Output the (x, y) coordinate of the center of the cell containing the given text.  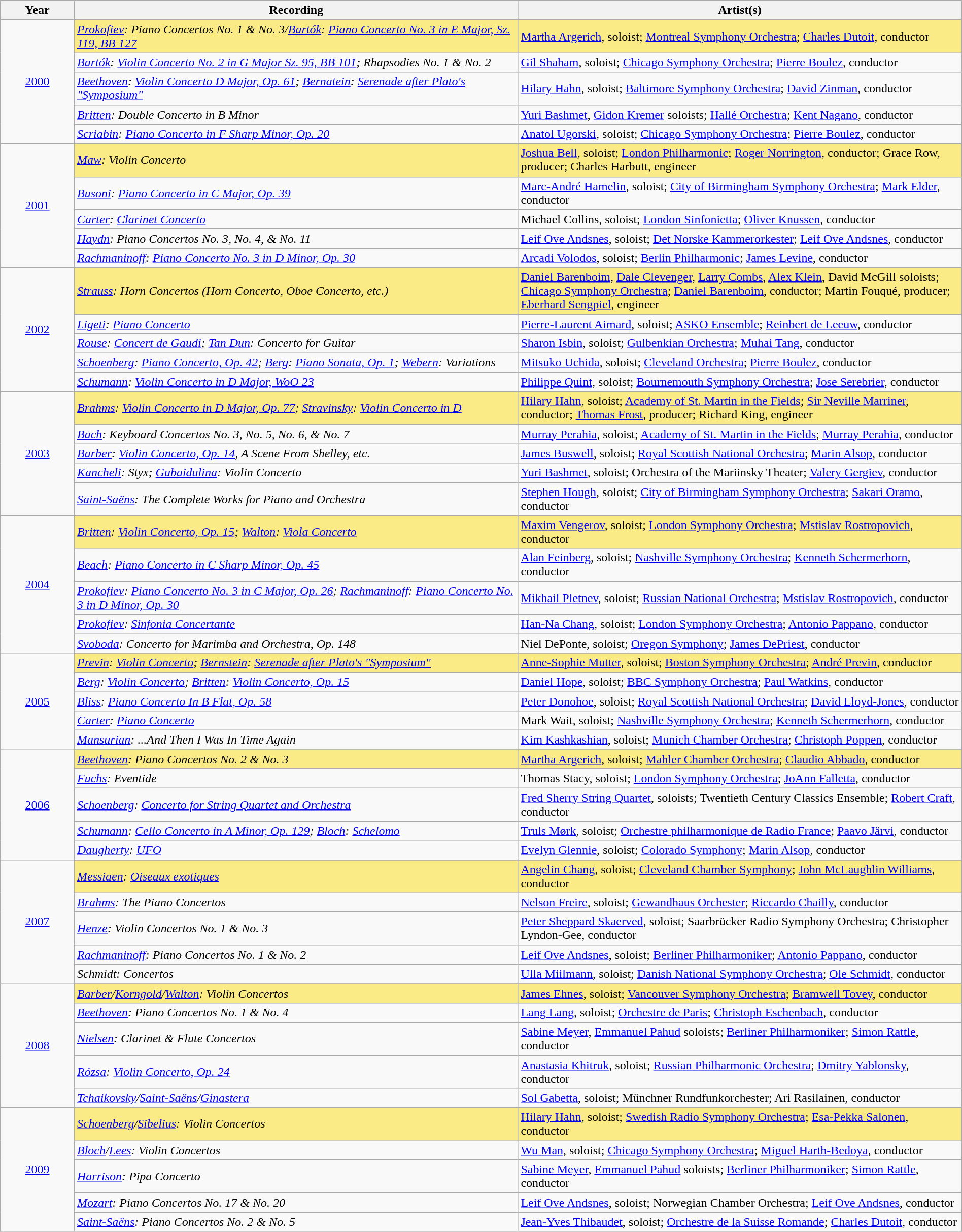
2001 (38, 205)
Peter Sheppard Skaerved, soloist; Saarbrücker Radio Symphony Orchestra; Christopher Lyndon-Gee, conductor (740, 928)
2005 (38, 701)
Brahms: The Piano Concertos (296, 902)
Hilary Hahn, soloist; Academy of St. Martin in the Fields; Sir Neville Marriner, conductor; Thomas Frost, producer; Richard King, engineer (740, 408)
Stephen Hough, soloist; City of Birmingham Symphony Orchestra; Sakari Oramo, conductor (740, 499)
Carter: Clarinet Concerto (296, 219)
Yuri Bashmet, Gidon Kremer soloists; Hallé Orchestra; Kent Nagano, conductor (740, 115)
Gil Shaham, soloist; Chicago Symphony Orchestra; Pierre Boulez, conductor (740, 62)
Recording (296, 10)
Brahms: Violin Concerto in D Major, Op. 77; Stravinsky: Violin Concerto in D (296, 408)
Kancheli: Styx; Gubaidulina: Violin Concerto (296, 473)
Barber/Korngold/Walton: Violin Concertos (296, 993)
Beethoven: Piano Concertos No. 1 & No. 4 (296, 1012)
Leif Ove Andsnes, soloist; Det Norske Kammerorkester; Leif Ove Andsnes, conductor (740, 238)
Kim Kashkashian, soloist; Munich Chamber Orchestra; Christoph Poppen, conductor (740, 740)
Beethoven: Piano Concertos No. 2 & No. 3 (296, 759)
Marc-André Hamelin, soloist; City of Birmingham Symphony Orchestra; Mark Elder, conductor (740, 193)
Philippe Quint, soloist; Bournemouth Symphony Orchestra; Jose Serebrier, conductor (740, 382)
Nelson Freire, soloist; Gewandhaus Orchester; Riccardo Chailly, conductor (740, 902)
2003 (38, 453)
Beach: Piano Concerto in C Sharp Minor, Op. 45 (296, 565)
Evelyn Glennie, soloist; Colorado Symphony; Marin Alsop, conductor (740, 850)
Thomas Stacy, soloist; London Symphony Orchestra; JoAnn Falletta, conductor (740, 779)
Rachmaninoff: Piano Concertos No. 1 & No. 2 (296, 955)
Previn: Violin Concerto; Bernstein: Serenade after Plato's "Symposium" (296, 662)
Schumann: Cello Concerto in A Minor, Op. 129; Bloch: Schelomo (296, 831)
Fred Sherry String Quartet, soloists; Twentieth Century Classics Ensemble; Robert Craft, conductor (740, 804)
Sharon Isbin, soloist; Gulbenkian Orchestra; Muhai Tang, conductor (740, 343)
Berg: Violin Concerto; Britten: Violin Concerto, Op. 15 (296, 682)
Hilary Hahn, soloist; Baltimore Symphony Orchestra; David Zinman, conductor (740, 88)
Arcadi Volodos, soloist; Berlin Philharmonic; James Levine, conductor (740, 258)
Sol Gabetta, soloist; Münchner Rundfunkorchester; Ari Rasilainen, conductor (740, 1098)
Saint-Saëns: The Complete Works for Piano and Orchestra (296, 499)
Messiaen: Oiseaux exotiques (296, 876)
Leif Ove Andsnes, soloist; Norwegian Chamber Orchestra; Leif Ove Andsnes, conductor (740, 1203)
Hilary Hahn, soloist; Swedish Radio Symphony Orchestra; Esa-Pekka Salonen, conductor (740, 1124)
Schmidt: Concertos (296, 974)
Angelin Chang, soloist; Cleveland Chamber Symphony; John McLaughlin Williams, conductor (740, 876)
Mikhail Pletnev, soloist; Russian National Orchestra; Mstislav Rostropovich, conductor (740, 597)
Joshua Bell, soloist; London Philharmonic; Roger Norrington, conductor; Grace Row, producer; Charles Harbutt, engineer (740, 160)
Schumann: Violin Concerto in D Major, WoO 23 (296, 382)
Daugherty: UFO (296, 850)
Nielsen: Clarinet & Flute Concertos (296, 1039)
Ligeti: Piano Concerto (296, 324)
Mozart: Piano Concertos No. 17 & No. 20 (296, 1203)
Prokofiev: Piano Concertos No. 1 & No. 3/Bartók: Piano Concerto No. 3 in E Major, Sz. 119, BB 127 (296, 37)
Schoenberg: Piano Concerto, Op. 42; Berg: Piano Sonata, Op. 1; Webern: Variations (296, 363)
Busoni: Piano Concerto in C Major, Op. 39 (296, 193)
Bach: Keyboard Concertos No. 3, No. 5, No. 6, & No. 7 (296, 434)
2006 (38, 804)
Murray Perahia, soloist; Academy of St. Martin in the Fields; Murray Perahia, conductor (740, 434)
2009 (38, 1170)
2002 (38, 329)
James Ehnes, soloist; Vancouver Symphony Orchestra; Bramwell Tovey, conductor (740, 993)
Barber: Violin Concerto, Op. 14, A Scene From Shelley, etc. (296, 453)
Mansurian: ...And Then I Was In Time Again (296, 740)
Alan Feinberg, soloist; Nashville Symphony Orchestra; Kenneth Schermerhorn, conductor (740, 565)
Ulla Miilmann, soloist; Danish National Symphony Orchestra; Ole Schmidt, conductor (740, 974)
Rouse: Concert de Gaudi; Tan Dun: Concerto for Guitar (296, 343)
Anastasia Khitruk, soloist; Russian Philharmonic Orchestra; Dmitry Yablonsky, conductor (740, 1071)
2000 (38, 82)
Artist(s) (740, 10)
Bliss: Piano Concerto In B Flat, Op. 58 (296, 701)
Pierre-Laurent Aimard, soloist; ASKO Ensemble; Reinbert de Leeuw, conductor (740, 324)
Rózsa: Violin Concerto, Op. 24 (296, 1071)
Mitsuko Uchida, soloist; Cleveland Orchestra; Pierre Boulez, conductor (740, 363)
Carter: Piano Concerto (296, 721)
Maxim Vengerov, soloist; London Symphony Orchestra; Mstislav Rostropovich, conductor (740, 532)
Han-Na Chang, soloist; London Symphony Orchestra; Antonio Pappano, conductor (740, 624)
Jean-Yves Thibaudet, soloist; Orchestre de la Suisse Romande; Charles Dutoit, conductor (740, 1222)
Martha Argerich, soloist; Montreal Symphony Orchestra; Charles Dutoit, conductor (740, 37)
2007 (38, 922)
Niel DePonte, soloist; Oregon Symphony; James DePriest, conductor (740, 643)
Wu Man, soloist; Chicago Symphony Orchestra; Miguel Harth-Bedoya, conductor (740, 1150)
Strauss: Horn Concertos (Horn Concerto, Oboe Concerto, etc.) (296, 291)
Rachmaninoff: Piano Concerto No. 3 in D Minor, Op. 30 (296, 258)
Yuri Bashmet, soloist; Orchestra of the Mariinsky Theater; Valery Gergiev, conductor (740, 473)
Schoenberg: Concerto for String Quartet and Orchestra (296, 804)
Michael Collins, soloist; London Sinfonietta; Oliver Knussen, conductor (740, 219)
Henze: Violin Concertos No. 1 & No. 3 (296, 928)
Anne-Sophie Mutter, soloist; Boston Symphony Orchestra; André Previn, conductor (740, 662)
Tchaikovsky/Saint-Saëns/Ginastera (296, 1098)
Lang Lang, soloist; Orchestre de Paris; Christoph Eschenbach, conductor (740, 1012)
Bartók: Violin Concerto No. 2 in G Major Sz. 95, BB 101; Rhapsodies No. 1 & No. 2 (296, 62)
Prokofiev: Piano Concerto No. 3 in C Major, Op. 26; Rachmaninoff: Piano Concerto No. 3 in D Minor, Op. 30 (296, 597)
Leif Ove Andsnes, soloist; Berliner Philharmoniker; Antonio Pappano, conductor (740, 955)
Britten: Violin Concerto, Op. 15; Walton: Viola Concerto (296, 532)
Saint-Saëns: Piano Concertos No. 2 & No. 5 (296, 1222)
Schoenberg/Sibelius: Violin Concertos (296, 1124)
Year (38, 10)
2004 (38, 584)
Anatol Ugorski, soloist; Chicago Symphony Orchestra; Pierre Boulez, conductor (740, 134)
Mark Wait, soloist; Nashville Symphony Orchestra; Kenneth Schermerhorn, conductor (740, 721)
Truls Mørk, soloist; Orchestre philharmonique de Radio France; Paavo Järvi, conductor (740, 831)
James Buswell, soloist; Royal Scottish National Orchestra; Marin Alsop, conductor (740, 453)
Bloch/Lees: Violin Concertos (296, 1150)
2008 (38, 1045)
Haydn: Piano Concertos No. 3, No. 4, & No. 11 (296, 238)
Peter Donohoe, soloist; Royal Scottish National Orchestra; David Lloyd-Jones, conductor (740, 701)
Harrison: Pipa Concerto (296, 1177)
Beethoven: Violin Concerto D Major, Op. 61; Bernatein: Serenade after Plato's "Symposium" (296, 88)
Fuchs: Eventide (296, 779)
Daniel Hope, soloist; BBC Symphony Orchestra; Paul Watkins, conductor (740, 682)
Maw: Violin Concerto (296, 160)
Scriabin: Piano Concerto in F Sharp Minor, Op. 20 (296, 134)
Martha Argerich, soloist; Mahler Chamber Orchestra; Claudio Abbado, conductor (740, 759)
Britten: Double Concerto in B Minor (296, 115)
Prokofiev: Sinfonia Concertante (296, 624)
Svoboda: Concerto for Marimba and Orchestra, Op. 148 (296, 643)
